Pinpoint the cell where the given text exists, returning its [X, Y] midpoint coordinate. 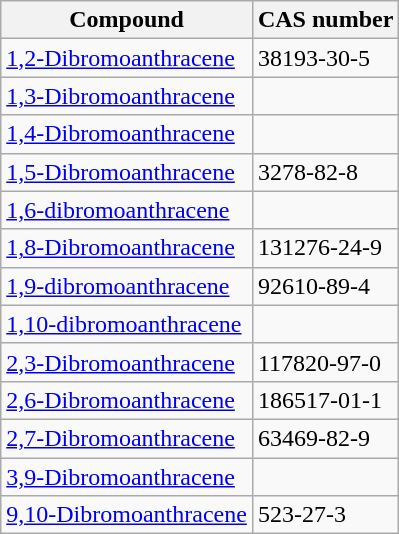
1,4-Dibromoanthracene [127, 134]
3,9-Dibromoanthracene [127, 477]
2,6-Dibromoanthracene [127, 400]
186517-01-1 [325, 400]
92610-89-4 [325, 286]
523-27-3 [325, 515]
1,8-Dibromoanthracene [127, 248]
1,2-Dibromoanthracene [127, 58]
1,10-dibromoanthracene [127, 324]
63469-82-9 [325, 438]
3278-82-8 [325, 172]
1,9-dibromoanthracene [127, 286]
1,5-Dibromoanthracene [127, 172]
131276-24-9 [325, 248]
2,7-Dibromoanthracene [127, 438]
38193-30-5 [325, 58]
117820-97-0 [325, 362]
2,3-Dibromoanthracene [127, 362]
1,3-Dibromoanthracene [127, 96]
1,6-dibromoanthracene [127, 210]
CAS number [325, 20]
Compound [127, 20]
9,10-Dibromoanthracene [127, 515]
